Return the (x, y) coordinate for the center point of the cell that contains the specified text.  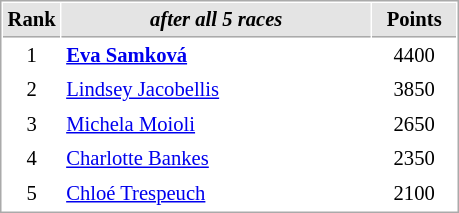
Chloé Trespeuch (216, 194)
4400 (414, 56)
5 (32, 194)
Eva Samková (216, 56)
2100 (414, 194)
Rank (32, 20)
1 (32, 56)
Michela Moioli (216, 124)
4 (32, 158)
3850 (414, 90)
2350 (414, 158)
3 (32, 124)
Lindsey Jacobellis (216, 90)
2650 (414, 124)
after all 5 races (216, 20)
Points (414, 20)
2 (32, 90)
Charlotte Bankes (216, 158)
